For the text-containing cell, return its midpoint in [X, Y] coordinate format. 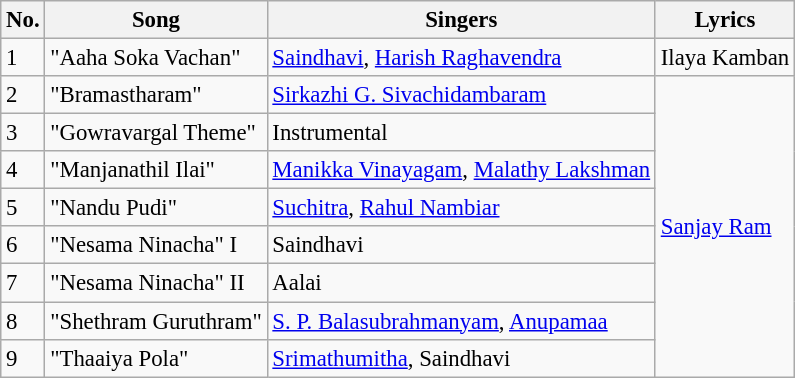
Instrumental [461, 133]
Sirkazhi G. Sivachidambaram [461, 95]
"Nesama Ninacha" I [156, 245]
"Nesama Ninacha" II [156, 283]
Manikka Vinayagam, Malathy Lakshman [461, 170]
"Shethram Guruthram" [156, 321]
"Thaaiya Pola" [156, 358]
Suchitra, Rahul Nambiar [461, 208]
"Nandu Pudi" [156, 208]
4 [23, 170]
8 [23, 321]
No. [23, 20]
Singers [461, 20]
Aalai [461, 283]
Saindhavi, Harish Raghavendra [461, 58]
1 [23, 58]
"Manjanathil Ilai" [156, 170]
"Gowravargal Theme" [156, 133]
3 [23, 133]
"Aaha Soka Vachan" [156, 58]
9 [23, 358]
Ilaya Kamban [724, 58]
"Bramastharam" [156, 95]
S. P. Balasubrahmanyam, Anupamaa [461, 321]
5 [23, 208]
7 [23, 283]
Saindhavi [461, 245]
6 [23, 245]
Sanjay Ram [724, 226]
Srimathumitha, Saindhavi [461, 358]
2 [23, 95]
Song [156, 20]
Lyrics [724, 20]
